Locate the cell with the specified text and output its [X, Y] center coordinate. 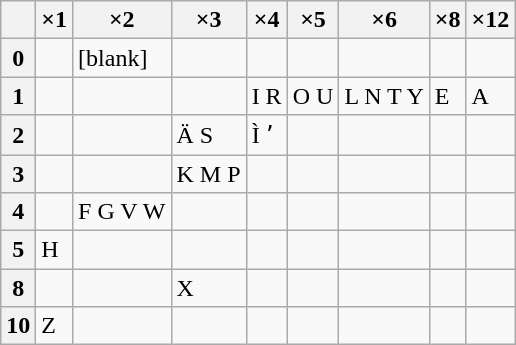
10 [18, 326]
×12 [490, 20]
X [208, 288]
×1 [54, 20]
Z [54, 326]
×8 [448, 20]
Ä S [208, 135]
2 [18, 135]
×2 [122, 20]
E [448, 96]
O U [313, 96]
F G V W [122, 212]
4 [18, 212]
0 [18, 58]
×4 [266, 20]
1 [18, 96]
I R [266, 96]
H [54, 250]
×6 [384, 20]
8 [18, 288]
K M P [208, 173]
×3 [208, 20]
L N T Y [384, 96]
×5 [313, 20]
A [490, 96]
5 [18, 250]
Ì ʼ [266, 135]
3 [18, 173]
[blank] [122, 58]
